Extract the [x, y] coordinate from the center of the cell holding the provided text.  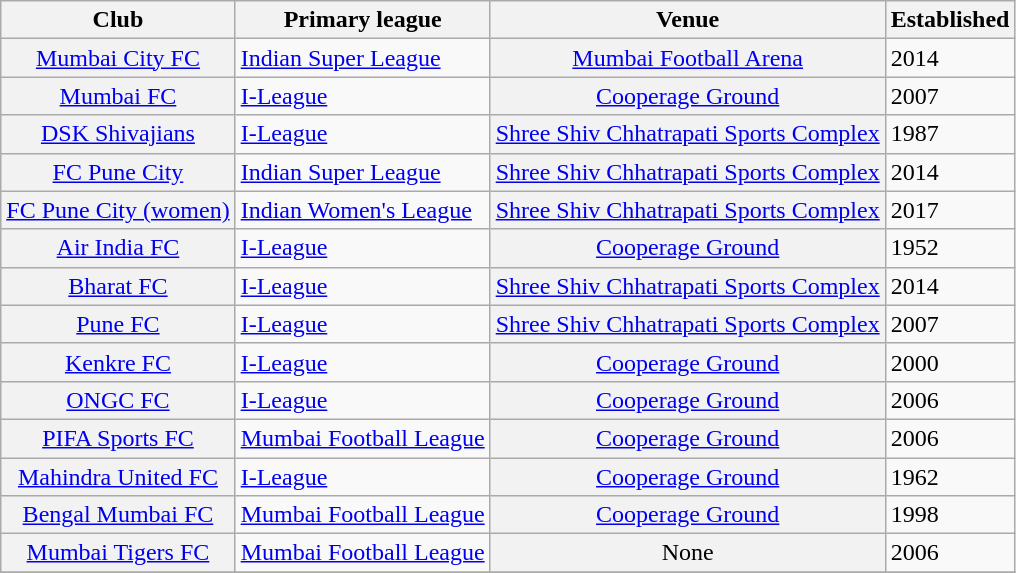
Mahindra United FC [118, 477]
Bharat FC [118, 286]
Established [950, 20]
PIFA Sports FC [118, 438]
Mumbai City FC [118, 58]
Mumbai Tigers FC [118, 553]
1952 [950, 248]
Mumbai Football Arena [688, 58]
1962 [950, 477]
2017 [950, 210]
Air India FC [118, 248]
ONGC FC [118, 400]
Kenkre FC [118, 362]
1998 [950, 515]
Venue [688, 20]
Mumbai FC [118, 96]
1987 [950, 134]
Club [118, 20]
Bengal Mumbai FC [118, 515]
DSK Shivajians [118, 134]
FC Pune City (women) [118, 210]
Pune FC [118, 324]
None [688, 553]
FC Pune City [118, 172]
2000 [950, 362]
Primary league [362, 20]
Indian Women's League [362, 210]
